Pinpoint the cell where the given text exists, returning its (x, y) midpoint coordinate. 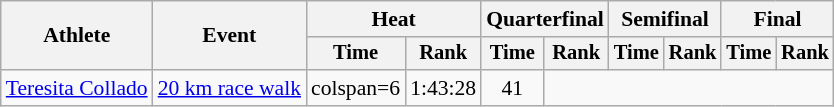
Athlete (77, 36)
Heat (394, 19)
Teresita Collado (77, 88)
Quarterfinal (545, 19)
1:43:28 (443, 88)
colspan=6 (356, 88)
Final (777, 19)
Event (230, 36)
20 km race walk (230, 88)
Semifinal (665, 19)
41 (512, 88)
